For the text-containing cell, return its midpoint in (X, Y) coordinate format. 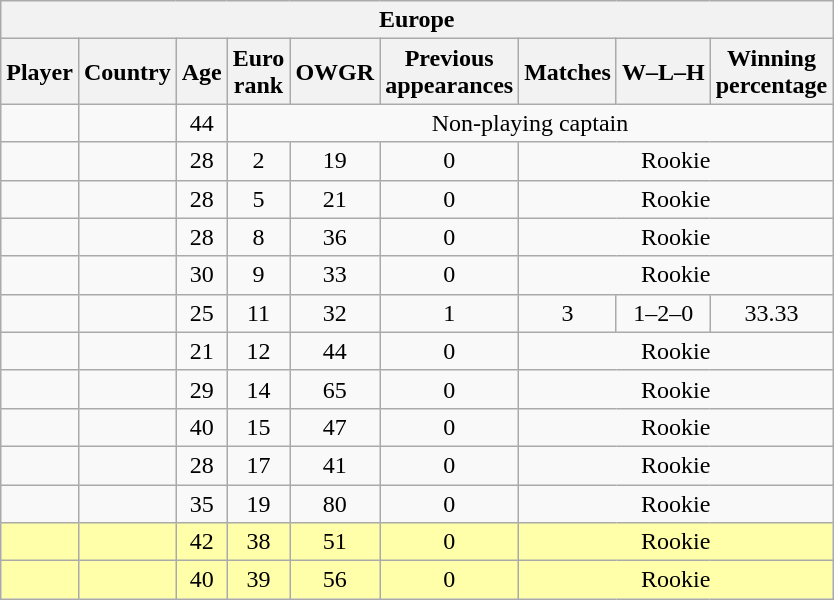
30 (202, 275)
14 (258, 389)
3 (568, 313)
65 (335, 389)
56 (335, 580)
OWGR (335, 72)
11 (258, 313)
41 (335, 465)
36 (335, 237)
8 (258, 237)
15 (258, 427)
Player (40, 72)
9 (258, 275)
33 (335, 275)
1 (450, 313)
Country (127, 72)
W–L–H (663, 72)
35 (202, 503)
25 (202, 313)
Eurorank (258, 72)
29 (202, 389)
Age (202, 72)
Europe (417, 20)
33.33 (772, 313)
17 (258, 465)
12 (258, 351)
47 (335, 427)
32 (335, 313)
42 (202, 542)
Winningpercentage (772, 72)
1–2–0 (663, 313)
51 (335, 542)
39 (258, 580)
5 (258, 199)
Matches (568, 72)
38 (258, 542)
2 (258, 161)
Non-playing captain (530, 123)
80 (335, 503)
Previousappearances (450, 72)
